Detect which cell encompasses the target text, then output its (x, y) center coordinate. 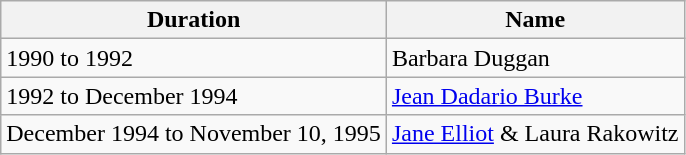
Barbara Duggan (535, 58)
Jean Dadario Burke (535, 96)
1992 to December 1994 (194, 96)
Duration (194, 20)
1990 to 1992 (194, 58)
Name (535, 20)
December 1994 to November 10, 1995 (194, 134)
Jane Elliot & Laura Rakowitz (535, 134)
